Find where the given text appears and provide that cell's center as [X, Y] coordinate. 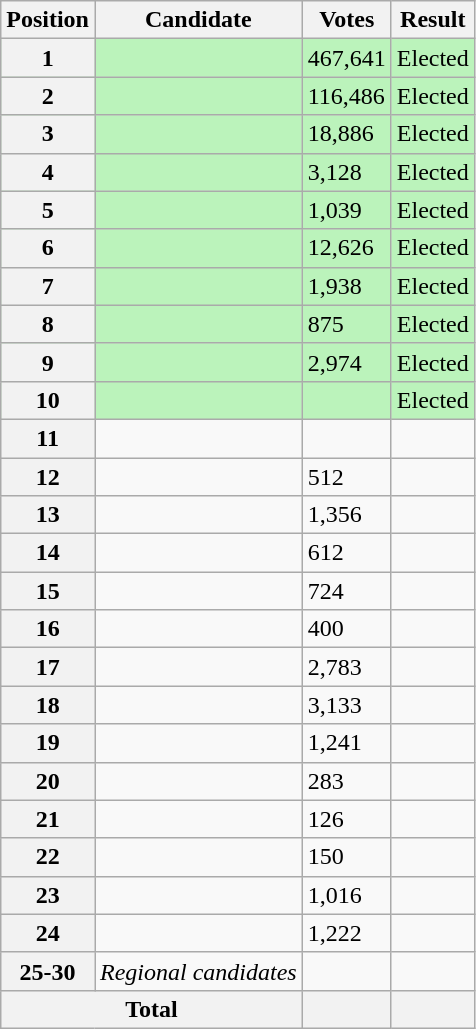
15 [48, 591]
Total [152, 1009]
23 [48, 895]
1,039 [346, 210]
400 [346, 629]
875 [346, 324]
Regional candidates [198, 971]
724 [346, 591]
24 [48, 933]
116,486 [346, 96]
17 [48, 667]
1,938 [346, 286]
6 [48, 248]
512 [346, 477]
12,626 [346, 248]
8 [48, 324]
1 [48, 58]
126 [346, 819]
20 [48, 781]
1,222 [346, 933]
150 [346, 857]
Result [432, 20]
9 [48, 362]
3,128 [346, 172]
1,241 [346, 743]
22 [48, 857]
Candidate [198, 20]
16 [48, 629]
18 [48, 705]
467,641 [346, 58]
3,133 [346, 705]
14 [48, 553]
19 [48, 743]
2,783 [346, 667]
Position [48, 20]
2 [48, 96]
612 [346, 553]
1,356 [346, 515]
25-30 [48, 971]
2,974 [346, 362]
18,886 [346, 134]
7 [48, 286]
1,016 [346, 895]
10 [48, 400]
Votes [346, 20]
3 [48, 134]
5 [48, 210]
283 [346, 781]
21 [48, 819]
12 [48, 477]
11 [48, 438]
13 [48, 515]
4 [48, 172]
